Capture the cell that displays the provided text and extract its [X, Y] central coordinate. 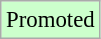
Promoted [50, 20]
